Determine the (X, Y) coordinate at the center of the cell enclosing the given text.  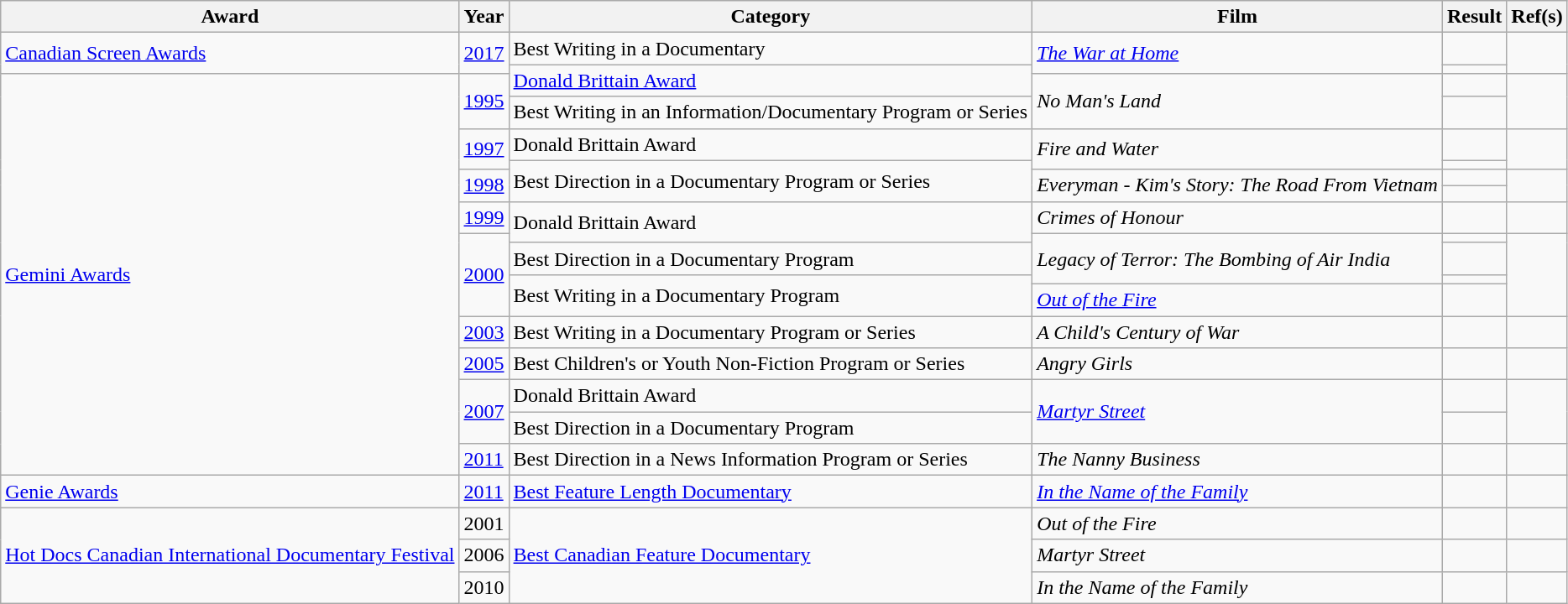
Best Feature Length Documentary (771, 492)
Angry Girls (1237, 364)
2010 (483, 587)
No Man's Land (1237, 101)
Best Direction in a News Information Program or Series (771, 460)
Award (230, 17)
2006 (483, 555)
Best Writing in an Information/Documentary Program or Series (771, 112)
1997 (483, 149)
The Nanny Business (1237, 460)
Fire and Water (1237, 149)
1995 (483, 101)
Best Direction in a Documentary Program or Series (771, 181)
Canadian Screen Awards (230, 54)
2017 (483, 54)
1999 (483, 217)
Ref(s) (1537, 17)
A Child's Century of War (1237, 331)
Best Children's or Youth Non-Fiction Program or Series (771, 364)
Genie Awards (230, 492)
Film (1237, 17)
2005 (483, 364)
2001 (483, 523)
2000 (483, 274)
2003 (483, 331)
Result (1474, 17)
Best Writing in a Documentary Program (771, 295)
Best Writing in a Documentary Program or Series (771, 331)
Best Writing in a Documentary (771, 49)
Best Canadian Feature Documentary (771, 555)
Gemini Awards (230, 275)
2007 (483, 412)
Everyman - Kim's Story: The Road From Vietnam (1237, 185)
The War at Home (1237, 54)
Year (483, 17)
Crimes of Honour (1237, 217)
1998 (483, 185)
Hot Docs Canadian International Documentary Festival (230, 555)
Category (771, 17)
Legacy of Terror: The Bombing of Air India (1237, 258)
